Determine the (x, y) coordinate at the center of the cell enclosing the given text.  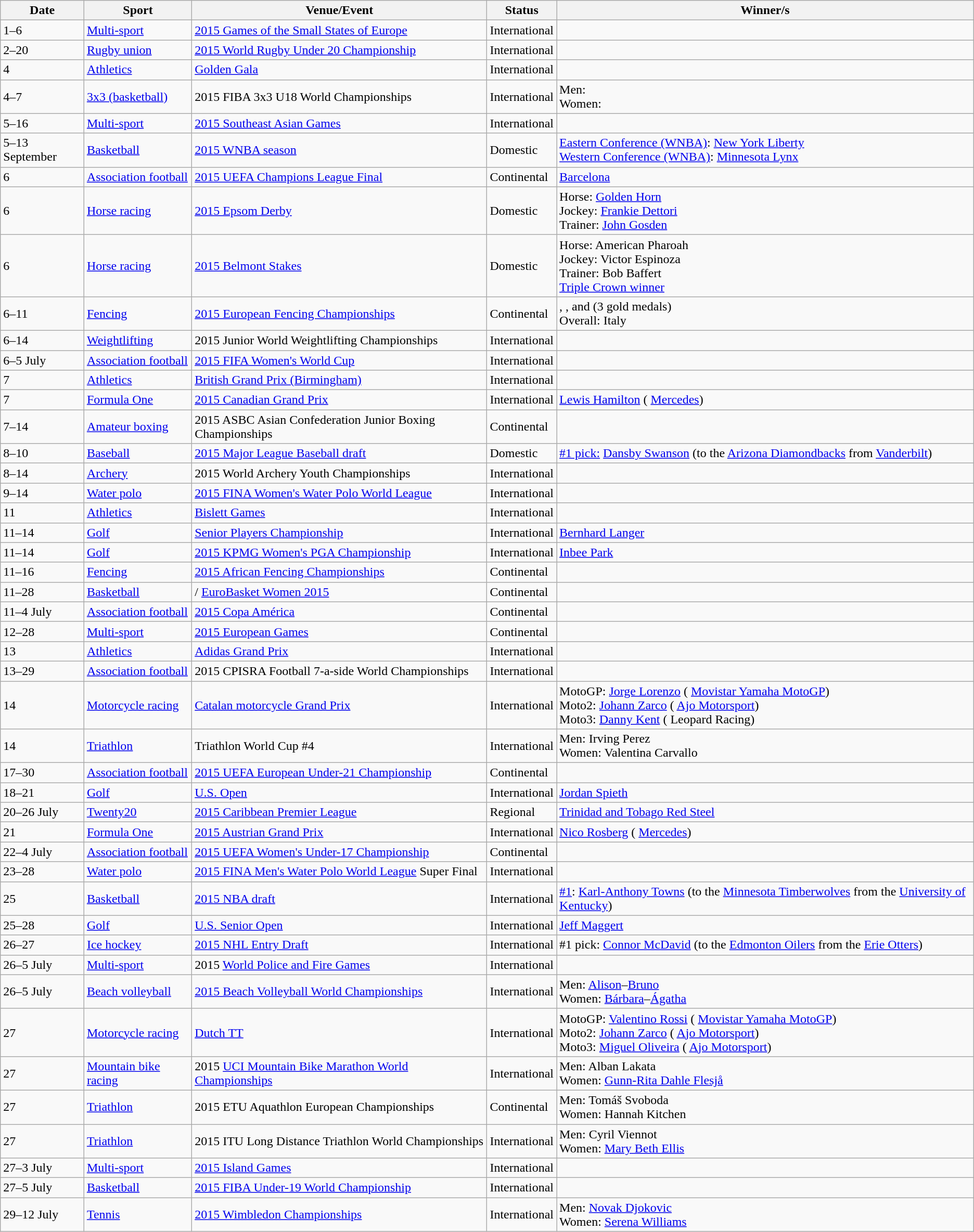
2015 European Games (339, 631)
Weightlifting (137, 340)
Jordan Spieth (765, 793)
2015 Caribbean Premier League (339, 812)
20–26 July (43, 812)
2015 NBA draft (339, 899)
25–28 (43, 925)
Trinidad and Tobago Red Steel (765, 812)
U.S. Senior Open (339, 925)
2015 European Fencing Championships (339, 313)
Venue/Event (339, 10)
2015 NHL Entry Draft (339, 945)
2015 Beach Volleyball World Championships (339, 991)
23–28 (43, 872)
4–7 (43, 97)
2015 ITU Long Distance Triathlon World Championships (339, 1141)
#1: Karl-Anthony Towns (to the Minnesota Timberwolves from the University of Kentucky) (765, 899)
Inbee Park (765, 552)
26–27 (43, 945)
Men: Tomáš SvobodaWomen: Hannah Kitchen (765, 1107)
British Grand Prix (Birmingham) (339, 380)
6–11 (43, 313)
3x3 (basketball) (137, 97)
2–20 (43, 50)
2015 Southeast Asian Games (339, 123)
27–5 July (43, 1188)
Catalan motorcycle Grand Prix (339, 705)
2015 Canadian Grand Prix (339, 400)
Eastern Conference (WNBA): New York LibertyWestern Conference (WNBA): Minnesota Lynx (765, 150)
Regional (522, 812)
13–29 (43, 671)
2015 Austrian Grand Prix (339, 832)
Men: Cyril ViennotWomen: Mary Beth Ellis (765, 1141)
2015 Junior World Weightlifting Championships (339, 340)
#1 pick: Connor McDavid (to the Edmonton Oilers from the Erie Otters) (765, 945)
2015 FINA Women's Water Polo World League (339, 493)
Barcelona (765, 177)
Amateur boxing (137, 426)
11 (43, 513)
6–14 (43, 340)
2015 Wimbledon Championships (339, 1215)
2015 ETU Aquathlon European Championships (339, 1107)
Nico Rosberg ( Mercedes) (765, 832)
2015 World Police and Fire Games (339, 965)
Dutch TT (339, 1032)
Men: Irving PerezWomen: Valentina Carvallo (765, 746)
2015 ASBC Asian Confederation Junior Boxing Championships (339, 426)
2015 Major League Baseball draft (339, 453)
Rugby union (137, 50)
2015 UCI Mountain Bike Marathon World Championships (339, 1073)
Baseball (137, 453)
2015 World Rugby Under 20 Championship (339, 50)
Sport (137, 10)
MotoGP: Jorge Lorenzo ( Movistar Yamaha MotoGP)Moto2: Johann Zarco ( Ajo Motorsport)Moto3: Danny Kent ( Leopard Racing) (765, 705)
Triathlon World Cup #4 (339, 746)
Winner/s (765, 10)
2015 Games of the Small States of Europe (339, 30)
Horse: Golden HornJockey: Frankie DettoriTrainer: John Gosden (765, 211)
#1 pick: Dansby Swanson (to the Arizona Diamondbacks from Vanderbilt) (765, 453)
/ EuroBasket Women 2015 (339, 592)
Status (522, 10)
17–30 (43, 773)
U.S. Open (339, 793)
Twenty20 (137, 812)
Senior Players Championship (339, 533)
21 (43, 832)
2015 UEFA Champions League Final (339, 177)
Bislett Games (339, 513)
Date (43, 10)
4 (43, 70)
Archery (137, 473)
13 (43, 651)
Men: Alban LakataWomen: Gunn-Rita Dahle Flesjå (765, 1073)
Adidas Grand Prix (339, 651)
2015 KPMG Women's PGA Championship (339, 552)
2015 FIBA 3x3 U18 World Championships (339, 97)
11–16 (43, 572)
8–14 (43, 473)
8–10 (43, 453)
Ice hockey (137, 945)
Lewis Hamilton ( Mercedes) (765, 400)
2015 Belmont Stakes (339, 265)
27–3 July (43, 1168)
2015 African Fencing Championships (339, 572)
2015 UEFA Women's Under-17 Championship (339, 852)
5–13 September (43, 150)
2015 UEFA European Under-21 Championship (339, 773)
2015 Copa América (339, 612)
7–14 (43, 426)
Men: Women: (765, 97)
2015 WNBA season (339, 150)
1–6 (43, 30)
25 (43, 899)
29–12 July (43, 1215)
2015 FIBA Under-19 World Championship (339, 1188)
12–28 (43, 631)
Mountain bike racing (137, 1073)
9–14 (43, 493)
2015 Epsom Derby (339, 211)
Men: Novak DjokovicWomen: Serena Williams (765, 1215)
2015 Island Games (339, 1168)
Horse: American PharoahJockey: Victor EspinozaTrainer: Bob BaffertTriple Crown winner (765, 265)
2015 World Archery Youth Championships (339, 473)
Men: Alison–BrunoWomen: Bárbara–Ágatha (765, 991)
18–21 (43, 793)
2015 CPISRA Football 7-a-side World Championships (339, 671)
11–4 July (43, 612)
, , and (3 gold medals) Overall: Italy (765, 313)
2015 FIFA Women's World Cup (339, 360)
11–28 (43, 592)
Golden Gala (339, 70)
Beach volleyball (137, 991)
2015 FINA Men's Water Polo World League Super Final (339, 872)
Jeff Maggert (765, 925)
MotoGP: Valentino Rossi ( Movistar Yamaha MotoGP)Moto2: Johann Zarco ( Ajo Motorsport)Moto3: Miguel Oliveira ( Ajo Motorsport) (765, 1032)
5–16 (43, 123)
Tennis (137, 1215)
6–5 July (43, 360)
Bernhard Langer (765, 533)
22–4 July (43, 852)
